Return [X, Y] of the center of cell containing provided text 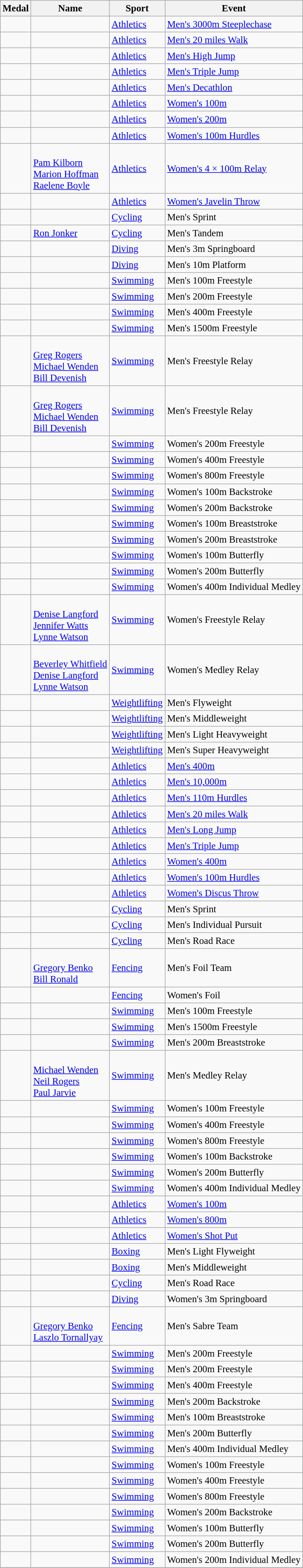
Ron Jonker [70, 233]
Men's Foil Team [234, 968]
Gregory Benko Laszlo Tornallyay [70, 1326]
Women's 100m Breaststroke [234, 523]
Women's 200m Breaststroke [234, 539]
Medal [16, 8]
Men's Sabre Team [234, 1326]
Men's Flyweight [234, 703]
Men's 200m Breaststroke [234, 1043]
Men's 200m Butterfly [234, 1433]
Women's Medley Relay [234, 670]
Men's 400m [234, 766]
Men's Medley Relay [234, 1076]
Women's Shot Put [234, 1235]
Event [234, 8]
Women's 200m Freestyle [234, 444]
Women's 4 × 100m Relay [234, 168]
Women's 200m [234, 119]
Men's Individual Pursuit [234, 925]
Women's 200m Individual Medley [234, 1560]
Pam Kilborn Marion Hoffman Raelene Boyle [70, 168]
Name [70, 8]
Men's Light Flyweight [234, 1252]
Women's 800m [234, 1220]
Men's 100m Breaststroke [234, 1417]
Men's 3000m Steeplechase [234, 24]
Gregory Benko Bill Ronald [70, 968]
Men's 3m Springboard [234, 249]
Men's Tandem [234, 233]
Women's 3m Springboard [234, 1299]
Women's 400m [234, 861]
Men's 10m Platform [234, 265]
Men's High Jump [234, 56]
Sport [137, 8]
Women's Javelin Throw [234, 201]
Women's Discus Throw [234, 893]
Men's 10,000m [234, 782]
Men's Decathlon [234, 88]
Women's Freestyle Relay [234, 619]
Men's Super Heavyweight [234, 750]
Men's Long Jump [234, 830]
Michael Wenden Neil Rogers Paul Jarvie [70, 1076]
Men's 200m Backstroke [234, 1401]
Men's Light Heavyweight [234, 735]
Men's 400m Individual Medley [234, 1449]
Denise Langford Jennifer Watts Lynne Watson [70, 619]
Women's Foil [234, 995]
Beverley Whitfield Denise Langford Lynne Watson [70, 670]
Men's 110m Hurdles [234, 798]
